From the cell containing the given text, extract its center point as (x, y) coordinate. 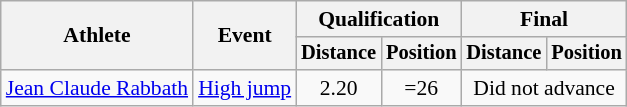
Qualification (378, 19)
Event (244, 36)
Jean Claude Rabbath (97, 88)
Final (544, 19)
2.20 (338, 88)
High jump (244, 88)
Did not advance (544, 88)
Athlete (97, 36)
=26 (421, 88)
